Search for the cell housing the specified text and yield its [x, y] center coordinate. 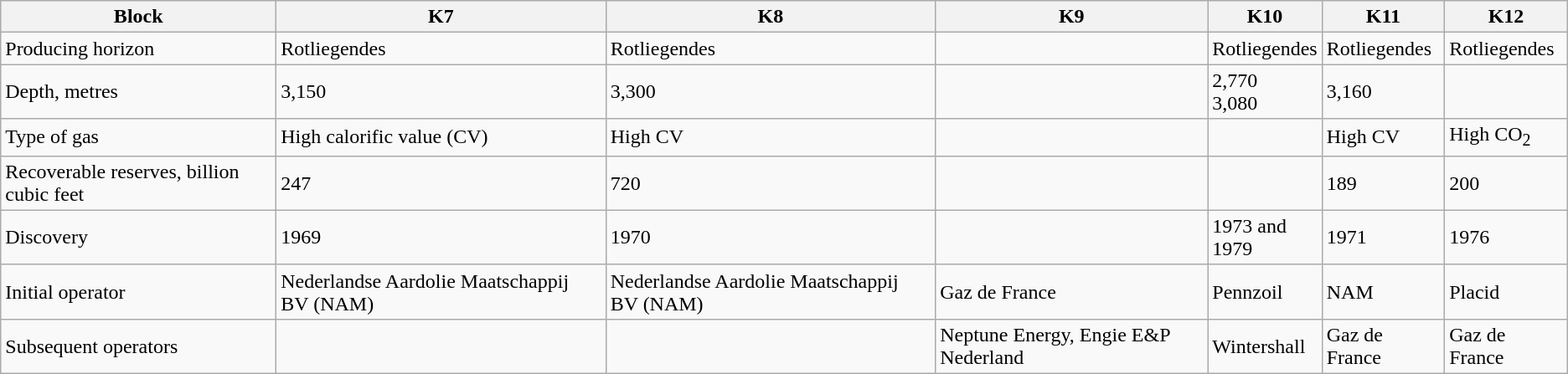
K10 [1265, 17]
3,160 [1384, 92]
Placid [1506, 291]
K7 [441, 17]
Subsequent operators [139, 346]
Depth, metres [139, 92]
3,300 [771, 92]
K11 [1384, 17]
1976 [1506, 238]
Discovery [139, 238]
720 [771, 182]
247 [441, 182]
High calorific value (CV) [441, 137]
K12 [1506, 17]
Type of gas [139, 137]
Initial operator [139, 291]
1971 [1384, 238]
1973 and1979 [1265, 238]
1969 [441, 238]
3,150 [441, 92]
Neptune Energy, Engie E&P Nederland [1072, 346]
K8 [771, 17]
Pennzoil [1265, 291]
Wintershall [1265, 346]
High CO2 [1506, 137]
Block [139, 17]
2,7703,080 [1265, 92]
1970 [771, 238]
K9 [1072, 17]
NAM [1384, 291]
189 [1384, 182]
Producing horizon [139, 49]
200 [1506, 182]
Recoverable reserves, billion cubic feet [139, 182]
